Identify which cell holds the provided text, then report its [X, Y] central coordinate. 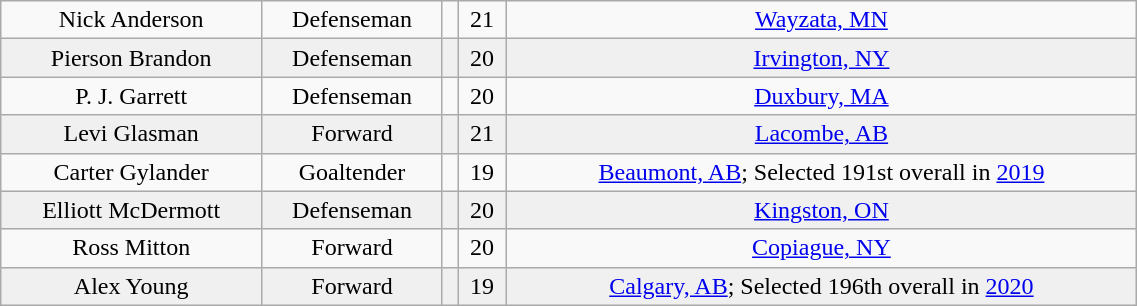
Pierson Brandon [132, 58]
Levi Glasman [132, 134]
Duxbury, MA [822, 96]
P. J. Garrett [132, 96]
Irvington, NY [822, 58]
Nick Anderson [132, 20]
Wayzata, MN [822, 20]
Carter Gylander [132, 172]
Goaltender [352, 172]
Elliott McDermott [132, 210]
Kingston, ON [822, 210]
Calgary, AB; Selected 196th overall in 2020 [822, 286]
Lacombe, AB [822, 134]
Ross Mitton [132, 248]
Copiague, NY [822, 248]
Beaumont, AB; Selected 191st overall in 2019 [822, 172]
Alex Young [132, 286]
